Provide the (X, Y) coordinate of the cell's center where the given text is located.  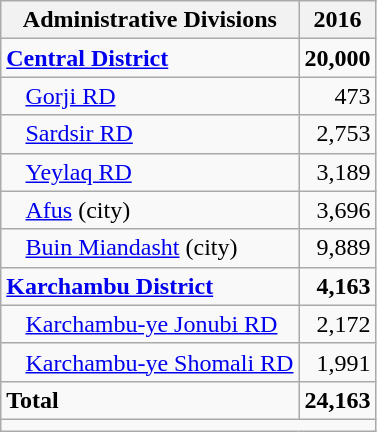
Sardsir RD (150, 134)
Gorji RD (150, 96)
1,991 (338, 362)
3,696 (338, 210)
Karchambu-ye Shomali RD (150, 362)
Afus (city) (150, 210)
2,172 (338, 324)
Karchambu District (150, 286)
2016 (338, 20)
20,000 (338, 58)
4,163 (338, 286)
Karchambu-ye Jonubi RD (150, 324)
Administrative Divisions (150, 20)
24,163 (338, 400)
473 (338, 96)
Yeylaq RD (150, 172)
2,753 (338, 134)
Total (150, 400)
9,889 (338, 248)
Buin Miandasht (city) (150, 248)
3,189 (338, 172)
Central District (150, 58)
